Scan for the cell matching the given text and deliver its [X, Y] coordinate at center. 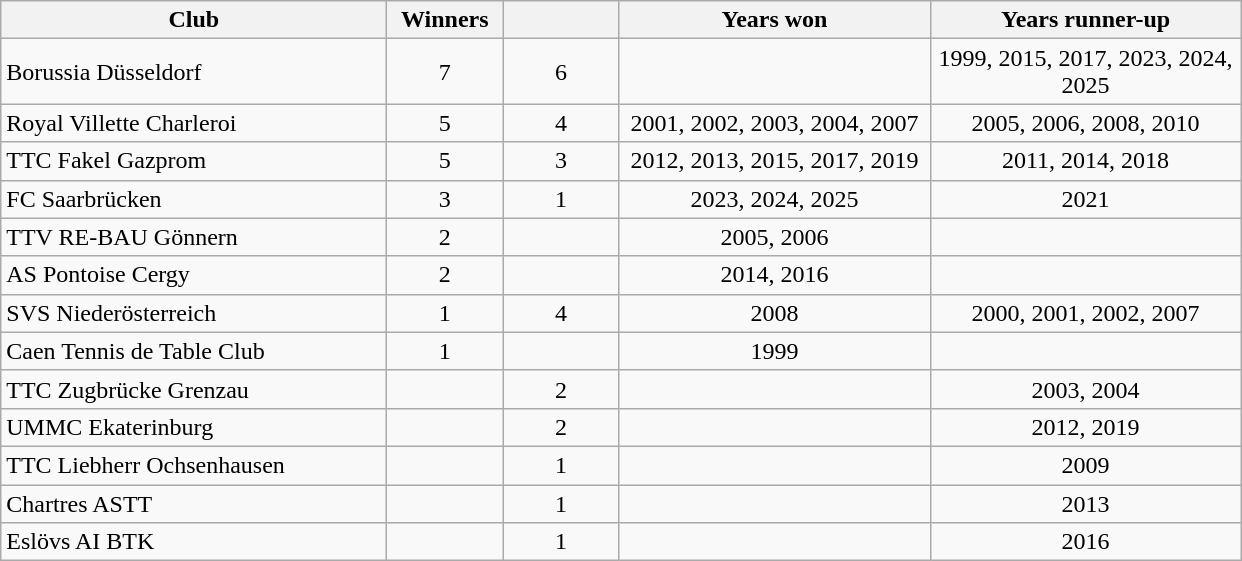
2012, 2013, 2015, 2017, 2019 [774, 161]
2021 [1086, 199]
2009 [1086, 465]
2023, 2024, 2025 [774, 199]
TTC Fakel Gazprom [194, 161]
7 [445, 72]
Years won [774, 20]
FC Saarbrücken [194, 199]
2012, 2019 [1086, 427]
Years runner-up [1086, 20]
Royal Villette Charleroi [194, 123]
AS Pontoise Cergy [194, 275]
2014, 2016 [774, 275]
TTV RE-BAU Gönnern [194, 237]
2003, 2004 [1086, 389]
2005, 2006 [774, 237]
6 [561, 72]
Club [194, 20]
Chartres ASTT [194, 503]
2013 [1086, 503]
Caen Tennis de Table Club [194, 351]
2011, 2014, 2018 [1086, 161]
2001, 2002, 2003, 2004, 2007 [774, 123]
Borussia Düsseldorf [194, 72]
2016 [1086, 542]
2005, 2006, 2008, 2010 [1086, 123]
Eslövs AI BTK [194, 542]
TTC Zugbrücke Grenzau [194, 389]
TTC Liebherr Ochsenhausen [194, 465]
1999 [774, 351]
2008 [774, 313]
2000, 2001, 2002, 2007 [1086, 313]
SVS Niederösterreich [194, 313]
Winners [445, 20]
1999, 2015, 2017, 2023, 2024, 2025 [1086, 72]
UMMC Ekaterinburg [194, 427]
